Find where the given text appears and provide that cell's center as [X, Y] coordinate. 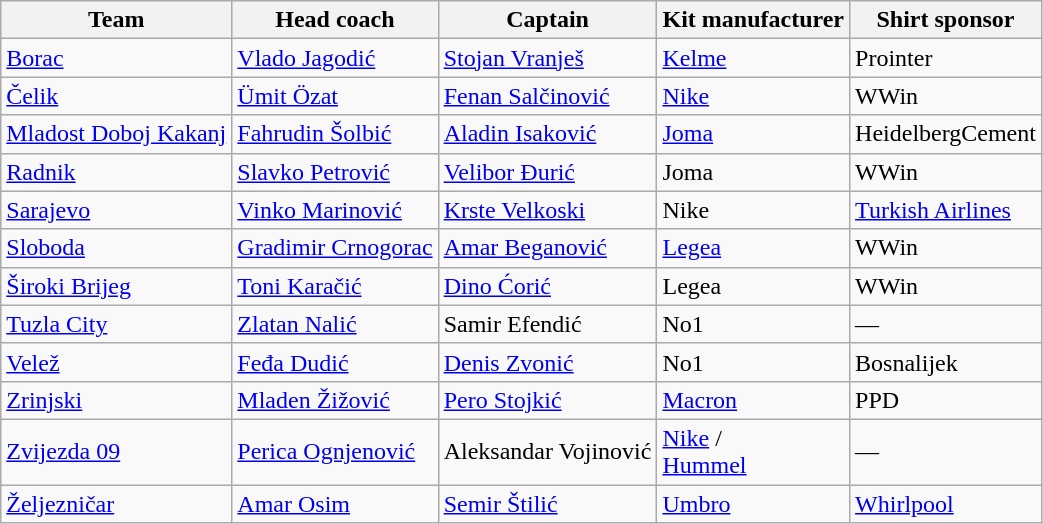
Amar Beganović [548, 248]
Fenan Salčinović [548, 96]
Zlatan Nalić [335, 324]
Slavko Petrović [335, 172]
Bosnalijek [946, 362]
Zvijezda 09 [116, 452]
Feđa Dudić [335, 362]
Nike /Hummel [754, 452]
Macron [754, 400]
Mladen Žižović [335, 400]
Široki Brijeg [116, 286]
Čelik [116, 96]
Ümit Özat [335, 96]
Stojan Vranješ [548, 58]
Krste Velkoski [548, 210]
Zrinjski [116, 400]
Semir Štilić [548, 503]
Denis Zvonić [548, 362]
Perica Ognjenović [335, 452]
HeidelbergCement [946, 134]
Aleksandar Vojinović [548, 452]
Borac [116, 58]
Radnik [116, 172]
Velež [116, 362]
Samir Efendić [548, 324]
Team [116, 20]
Prointer [946, 58]
Kit manufacturer [754, 20]
Sloboda [116, 248]
Fahrudin Šolbić [335, 134]
PPD [946, 400]
Toni Karačić [335, 286]
Umbro [754, 503]
Sarajevo [116, 210]
Mladost Doboj Kakanj [116, 134]
Head coach [335, 20]
Vlado Jagodić [335, 58]
Željezničar [116, 503]
Pero Stojkić [548, 400]
Whirlpool [946, 503]
Velibor Đurić [548, 172]
Shirt sponsor [946, 20]
Gradimir Crnogorac [335, 248]
Dino Ćorić [548, 286]
Tuzla City [116, 324]
Captain [548, 20]
Aladin Isaković [548, 134]
Kelme [754, 58]
Turkish Airlines [946, 210]
Vinko Marinović [335, 210]
Amar Osim [335, 503]
